Pinpoint the cell where the given text exists, returning its (x, y) midpoint coordinate. 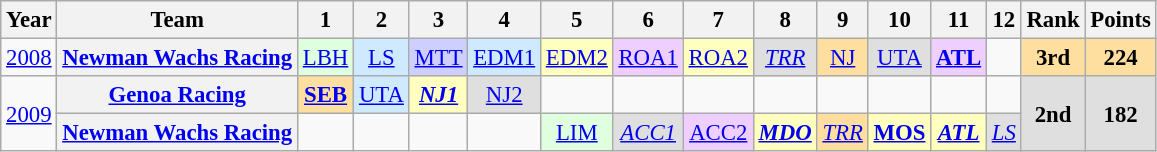
10 (900, 20)
MTT (438, 58)
2008 (29, 58)
2 (382, 20)
2009 (29, 114)
ACC2 (718, 133)
MOS (900, 133)
7 (718, 20)
EDM2 (576, 58)
NJ (842, 58)
NJ1 (438, 95)
12 (1004, 20)
SEB (325, 95)
MDO (785, 133)
6 (648, 20)
ROA1 (648, 58)
Points (1120, 20)
Rank (1053, 20)
ROA2 (718, 58)
LIM (576, 133)
1 (325, 20)
Genoa Racing (178, 95)
Year (29, 20)
11 (959, 20)
2nd (1053, 114)
EDM1 (504, 58)
Team (178, 20)
ACC1 (648, 133)
3 (438, 20)
8 (785, 20)
NJ2 (504, 95)
3rd (1053, 58)
182 (1120, 114)
224 (1120, 58)
LBH (325, 58)
9 (842, 20)
5 (576, 20)
4 (504, 20)
